Determine the [x, y] coordinate at the center of the cell enclosing the given text.  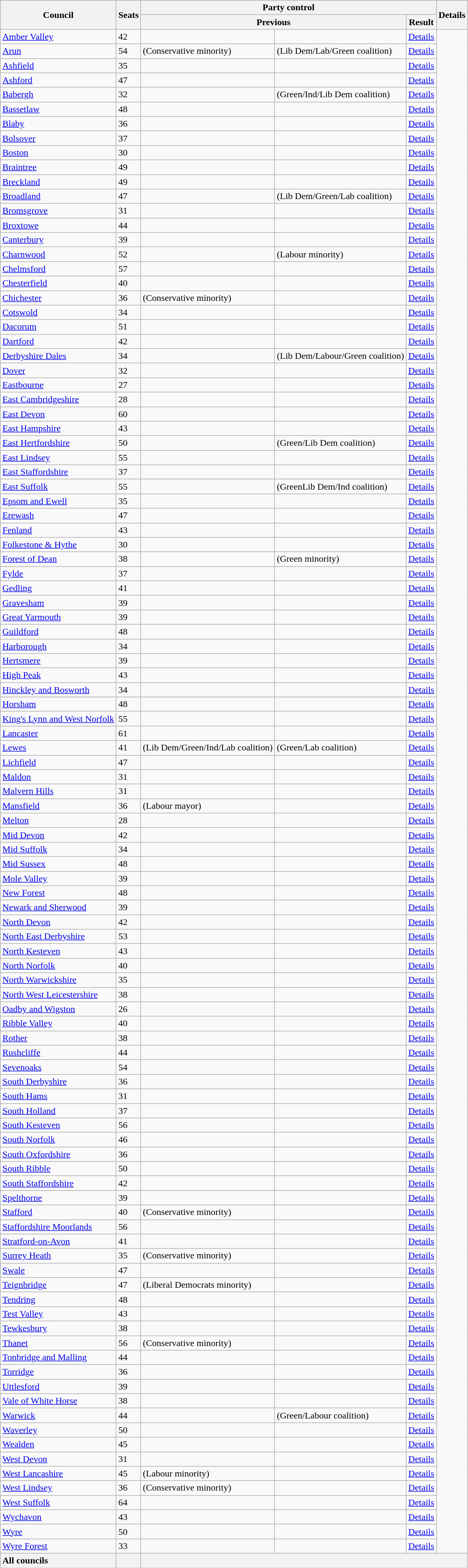
Test Valley [58, 1314]
North East Derbyshire [58, 937]
King's Lynn and West Norfolk [58, 719]
64 [128, 1502]
East Staffordshire [58, 472]
Melton [58, 820]
Dacorum [58, 327]
Stratford-on-Avon [58, 1241]
Hertsmere [58, 661]
Chesterfield [58, 283]
Vale of White Horse [58, 1401]
Babergh [58, 95]
(Lib Dem/Labour/Green coalition) [341, 356]
South Hams [58, 1096]
27 [128, 385]
Ashfield [58, 66]
Mansfield [58, 806]
West Lancashire [58, 1473]
Chelmsford [58, 269]
Arun [58, 51]
Spelthorne [58, 1198]
Tendring [58, 1299]
52 [128, 254]
Eastbourne [58, 385]
Epsom and Ewell [58, 501]
Erewash [58, 516]
60 [128, 414]
Warwick [58, 1415]
South Oxfordshire [58, 1154]
Braintree [58, 167]
Waverley [58, 1430]
61 [128, 733]
East Devon [58, 414]
Breckland [58, 182]
Fylde [58, 574]
46 [128, 1140]
West Devon [58, 1459]
All councils [58, 1560]
Broadland [58, 196]
(Green/Labour coalition) [341, 1415]
Forest of Dean [58, 559]
East Suffolk [58, 487]
Fenland [58, 530]
(Liberal Democrats minority) [208, 1285]
Cotswold [58, 312]
East Hampshire [58, 429]
Stafford [58, 1212]
South Derbyshire [58, 1081]
South Staffordshire [58, 1183]
(Green/Ind/Lib Dem coalition) [341, 95]
West Suffolk [58, 1502]
Sevenoaks [58, 1067]
(GreenLib Dem/Ind coalition) [341, 487]
Wyre Forest [58, 1546]
Thanet [58, 1343]
Lichfield [58, 762]
(Labour mayor) [208, 806]
(Green/Lab coalition) [341, 748]
Wealden [58, 1444]
Canterbury [58, 240]
Swale [58, 1270]
Bromsgrove [58, 211]
North Devon [58, 922]
Rother [58, 1038]
(Lib Dem/Lab/Green coalition) [341, 51]
Surrey Heath [58, 1256]
Boston [58, 153]
33 [128, 1546]
North West Leicestershire [58, 994]
West Lindsey [58, 1488]
26 [128, 1009]
Tewkesbury [58, 1328]
East Lindsey [58, 458]
High Peak [58, 675]
South Ribble [58, 1169]
Gedling [58, 588]
South Kesteven [58, 1125]
Staffordshire Moorlands [58, 1227]
Hinckley and Bosworth [58, 690]
Mole Valley [58, 878]
Mid Devon [58, 835]
Uttlesford [58, 1386]
Tonbridge and Malling [58, 1358]
North Kesteven [58, 951]
Lewes [58, 748]
Guildford [58, 631]
East Hertfordshire [58, 443]
Council [58, 15]
Teignbridge [58, 1285]
Blaby [58, 124]
(Lib Dem/Green/Ind/Lab coalition) [208, 748]
Ribble Valley [58, 1023]
Mid Suffolk [58, 849]
Malvern Hills [58, 791]
Harborough [58, 646]
(Lib Dem/Green/Lab coalition) [341, 196]
Derbyshire Dales [58, 356]
Great Yarmouth [58, 617]
Oadby and Wigston [58, 1009]
Broxtowe [58, 225]
Result [421, 22]
Bolsover [58, 138]
53 [128, 937]
Charnwood [58, 254]
East Cambridgeshire [58, 399]
South Holland [58, 1111]
New Forest [58, 893]
Maldon [58, 777]
North Norfolk [58, 966]
Ashford [58, 80]
Seats [128, 15]
North Warwickshire [58, 980]
Wychavon [58, 1517]
Horsham [58, 704]
(Green/Lib Dem coalition) [341, 443]
Newark and Sherwood [58, 908]
57 [128, 269]
Rushcliffe [58, 1052]
Wyre [58, 1531]
Folkestone & Hythe [58, 545]
Chichester [58, 298]
Dartford [58, 341]
South Norfolk [58, 1140]
(Green minority) [341, 559]
Gravesham [58, 602]
Dover [58, 370]
Amber Valley [58, 37]
Party control [289, 8]
Lancaster [58, 733]
Bassetlaw [58, 109]
51 [128, 327]
Previous [273, 22]
Torridge [58, 1372]
Mid Sussex [58, 864]
